For the text-containing cell, return its midpoint in [x, y] coordinate format. 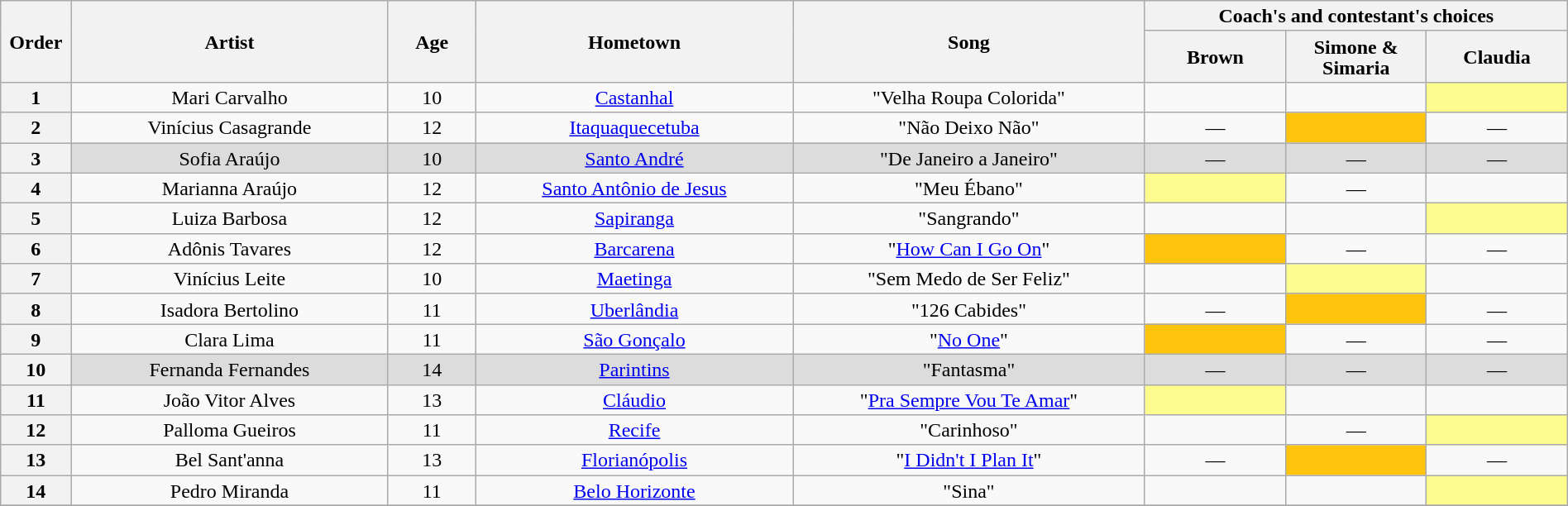
3 [36, 157]
"I Didn't I Plan It" [969, 460]
Belo Horizonte [633, 491]
João Vitor Alves [230, 400]
Vinícius Casagrande [230, 127]
Age [432, 41]
Vinícius Leite [230, 279]
4 [36, 189]
"No One" [969, 339]
Bel Sant'anna [230, 460]
"Velha Roupa Colorida" [969, 98]
Santo Antônio de Jesus [633, 189]
Sapiranga [633, 218]
Brown [1215, 56]
"126 Cabides" [969, 309]
Barcarena [633, 248]
"Sangrando" [969, 218]
"Meu Ébano" [969, 189]
Clara Lima [230, 339]
"Sina" [969, 491]
"Pra Sempre Vou Te Amar" [969, 400]
Cláudio [633, 400]
"How Can I Go On" [969, 248]
Order [36, 41]
1 [36, 98]
"Fantasma" [969, 369]
Luiza Barbosa [230, 218]
Parintins [633, 369]
Coach's and contestant's choices [1356, 17]
Florianópolis [633, 460]
Santo André [633, 157]
"Sem Medo de Ser Feliz" [969, 279]
Isadora Bertolino [230, 309]
Hometown [633, 41]
Maetinga [633, 279]
7 [36, 279]
Palloma Gueiros [230, 430]
Pedro Miranda [230, 491]
9 [36, 339]
Mari Carvalho [230, 98]
Claudia [1497, 56]
Recife [633, 430]
Adônis Tavares [230, 248]
Itaquaquecetuba [633, 127]
5 [36, 218]
2 [36, 127]
"Carinhoso" [969, 430]
São Gonçalo [633, 339]
6 [36, 248]
Fernanda Fernandes [230, 369]
Artist [230, 41]
Marianna Araújo [230, 189]
"Não Deixo Não" [969, 127]
Castanhal [633, 98]
Sofia Araújo [230, 157]
Simone & Simaria [1356, 56]
8 [36, 309]
Uberlândia [633, 309]
Song [969, 41]
"De Janeiro a Janeiro" [969, 157]
